Locate the cell with the specified text and output its (X, Y) center coordinate. 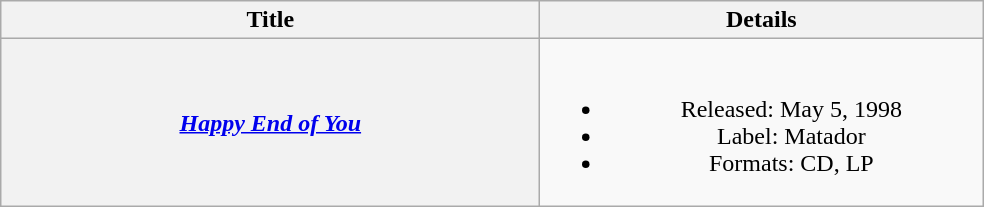
Details (762, 20)
Title (270, 20)
Happy End of You (270, 122)
Released: May 5, 1998Label: MatadorFormats: CD, LP (762, 122)
